Scan for the cell matching the given text and deliver its [x, y] coordinate at center. 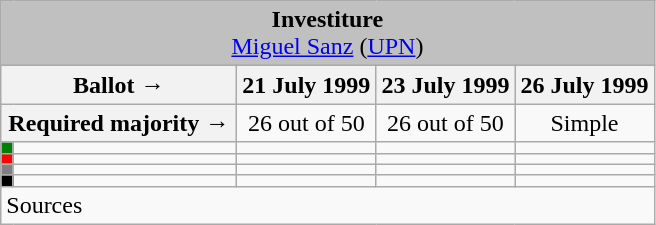
21 July 1999 [306, 85]
26 July 1999 [584, 85]
Ballot → [119, 85]
23 July 1999 [446, 85]
InvestitureMiguel Sanz (UPN) [328, 34]
Required majority → [119, 123]
Sources [328, 205]
Simple [584, 123]
